From the cell containing the given text, extract its center point as (X, Y) coordinate. 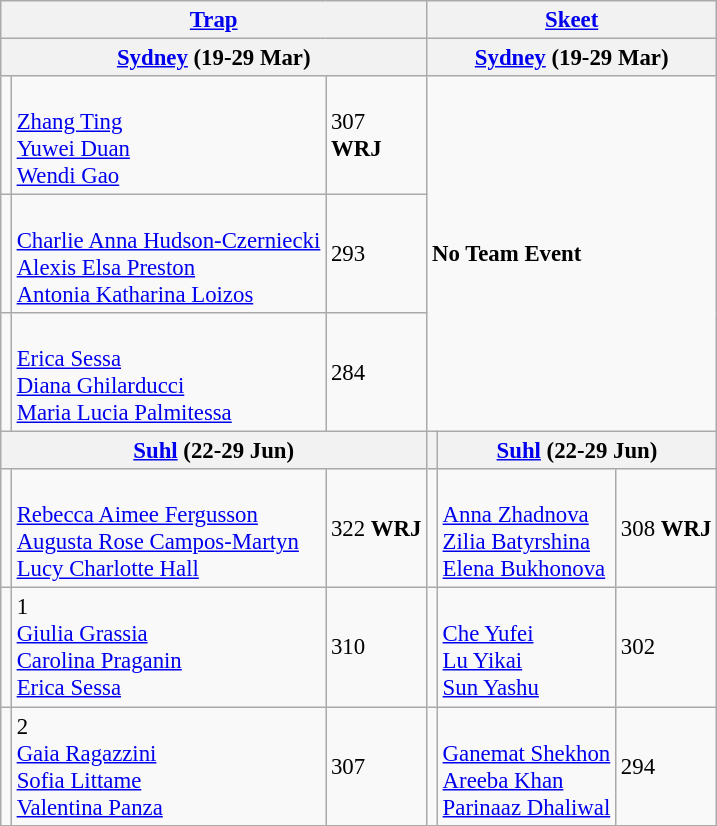
322 WRJ (376, 530)
Trap (214, 20)
2Gaia Ragazzini Sofia Littame Valentina Panza (168, 766)
Zhang Ting Yuwei Duan Wendi Gao (168, 136)
307 WRJ (376, 136)
308 WRJ (666, 530)
Che Yufei Lu Yikai Sun Yashu (526, 648)
Charlie Anna Hudson-Czerniecki Alexis Elsa Preston Antonia Katharina Loizos (168, 254)
Ganemat Shekhon Areeba Khan Parinaaz Dhaliwal (526, 766)
Anna Zhadnova Zilia Batyrshina Elena Bukhonova (526, 530)
Skeet (572, 20)
284 (376, 372)
Erica Sessa Diana Ghilarducci Maria Lucia Palmitessa (168, 372)
307 (376, 766)
1Giulia Grassia Carolina Praganin Erica Sessa (168, 648)
302 (666, 648)
294 (666, 766)
293 (376, 254)
310 (376, 648)
Rebecca Aimee Fergusson Augusta Rose Campos-Martyn Lucy Charlotte Hall (168, 530)
No Team Event (572, 254)
